Capture the cell that displays the provided text and extract its (X, Y) central coordinate. 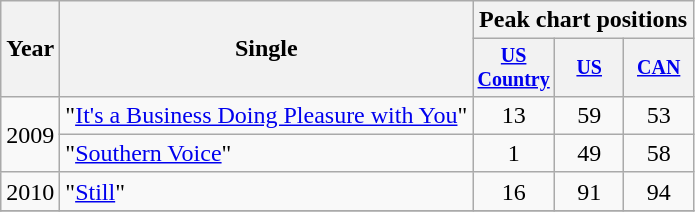
53 (658, 115)
59 (588, 115)
2010 (30, 191)
49 (588, 153)
16 (514, 191)
13 (514, 115)
58 (658, 153)
Year (30, 49)
2009 (30, 134)
US (588, 68)
Peak chart positions (584, 20)
"Southern Voice" (266, 153)
94 (658, 191)
91 (588, 191)
"It's a Business Doing Pleasure with You" (266, 115)
US Country (514, 68)
1 (514, 153)
CAN (658, 68)
Single (266, 49)
"Still" (266, 191)
